Return (X, Y) of the center of cell containing provided text 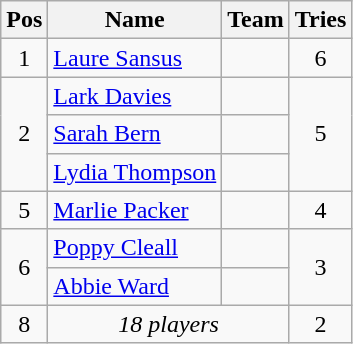
Lydia Thompson (135, 172)
Poppy Cleall (135, 248)
Team (256, 20)
18 players (168, 324)
Laure Sansus (135, 58)
Pos (24, 20)
Name (135, 20)
1 (24, 58)
Tries (320, 20)
Marlie Packer (135, 210)
3 (320, 267)
8 (24, 324)
4 (320, 210)
Lark Davies (135, 96)
Sarah Bern (135, 134)
Abbie Ward (135, 286)
